From the cell containing the given text, extract its center point as (X, Y) coordinate. 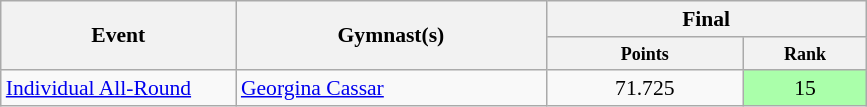
Georgina Cassar (391, 88)
Event (118, 36)
Rank (806, 54)
71.725 (645, 88)
15 (806, 88)
Gymnast(s) (391, 36)
Individual All-Round (118, 88)
Final (706, 19)
Points (645, 54)
